Output the (x, y) coordinate of the center of the cell containing the given text.  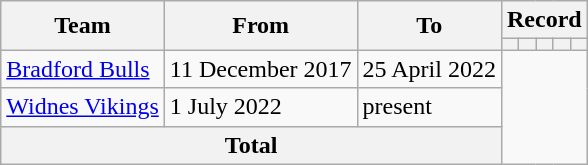
To (429, 26)
Team (83, 26)
present (429, 107)
Widnes Vikings (83, 107)
Total (252, 145)
11 December 2017 (260, 69)
Record (544, 20)
Bradford Bulls (83, 69)
25 April 2022 (429, 69)
From (260, 26)
1 July 2022 (260, 107)
